For the text-containing cell, return its midpoint in (x, y) coordinate format. 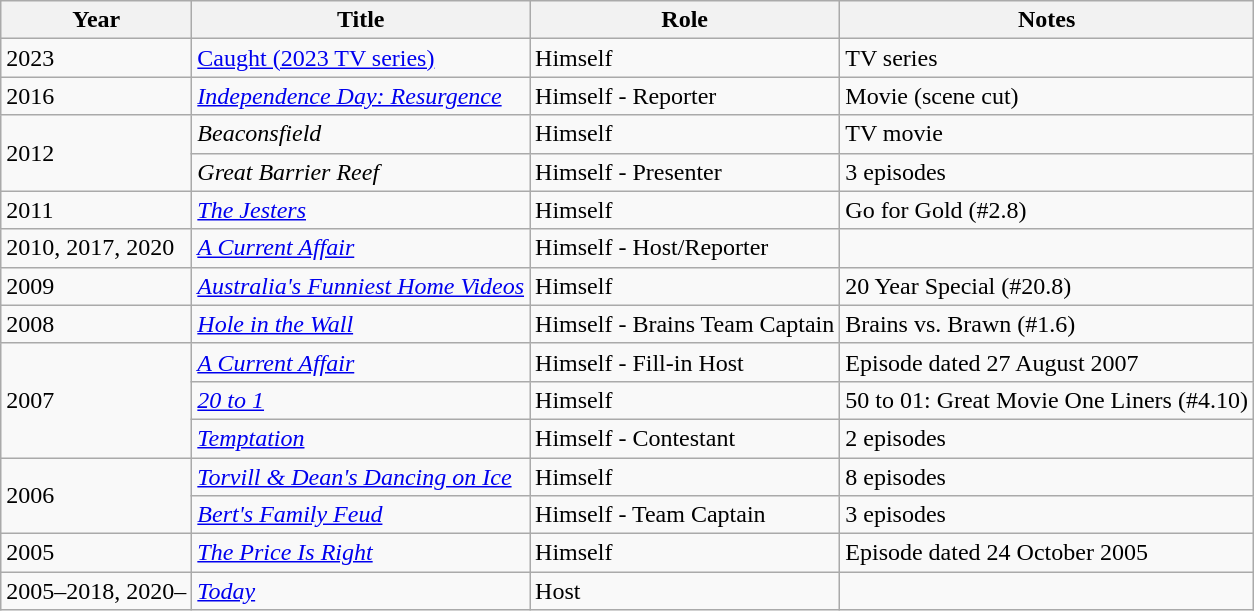
Movie (scene cut) (1047, 96)
2006 (96, 496)
The Price Is Right (361, 553)
Himself - Team Captain (685, 515)
Himself - Reporter (685, 96)
Brains vs. Brawn (#1.6) (1047, 324)
Beaconsfield (361, 134)
Australia's Funniest Home Videos (361, 286)
TV movie (1047, 134)
Himself - Fill-in Host (685, 362)
The Jesters (361, 210)
Role (685, 20)
20 to 1 (361, 400)
Himself - Presenter (685, 172)
Caught (2023 TV series) (361, 58)
Host (685, 591)
2005 (96, 553)
2007 (96, 400)
Himself - Host/Reporter (685, 248)
Bert's Family Feud (361, 515)
TV series (1047, 58)
2011 (96, 210)
Title (361, 20)
Independence Day: Resurgence (361, 96)
Go for Gold (#2.8) (1047, 210)
Hole in the Wall (361, 324)
2005–2018, 2020– (96, 591)
2010, 2017, 2020 (96, 248)
8 episodes (1047, 477)
50 to 01: Great Movie One Liners (#4.10) (1047, 400)
2023 (96, 58)
Today (361, 591)
2009 (96, 286)
2016 (96, 96)
Year (96, 20)
Torvill & Dean's Dancing on Ice (361, 477)
Himself - Contestant (685, 438)
2012 (96, 153)
Episode dated 27 August 2007 (1047, 362)
2008 (96, 324)
2 episodes (1047, 438)
Great Barrier Reef (361, 172)
Temptation (361, 438)
Episode dated 24 October 2005 (1047, 553)
Notes (1047, 20)
20 Year Special (#20.8) (1047, 286)
Himself - Brains Team Captain (685, 324)
